Scan for the cell matching the given text and deliver its [X, Y] coordinate at center. 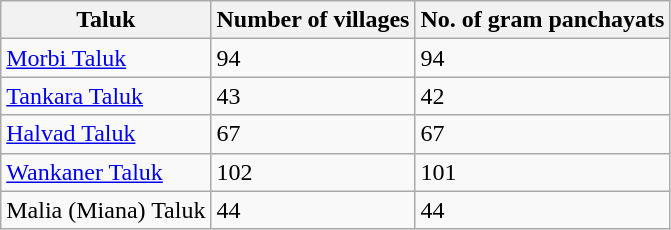
Tankara Taluk [106, 96]
Taluk [106, 20]
Malia (Miana) Taluk [106, 210]
Morbi Taluk [106, 58]
No. of gram panchayats [542, 20]
43 [313, 96]
101 [542, 172]
102 [313, 172]
42 [542, 96]
Wankaner Taluk [106, 172]
Halvad Taluk [106, 134]
Number of villages [313, 20]
